Search for the cell housing the specified text and yield its [x, y] center coordinate. 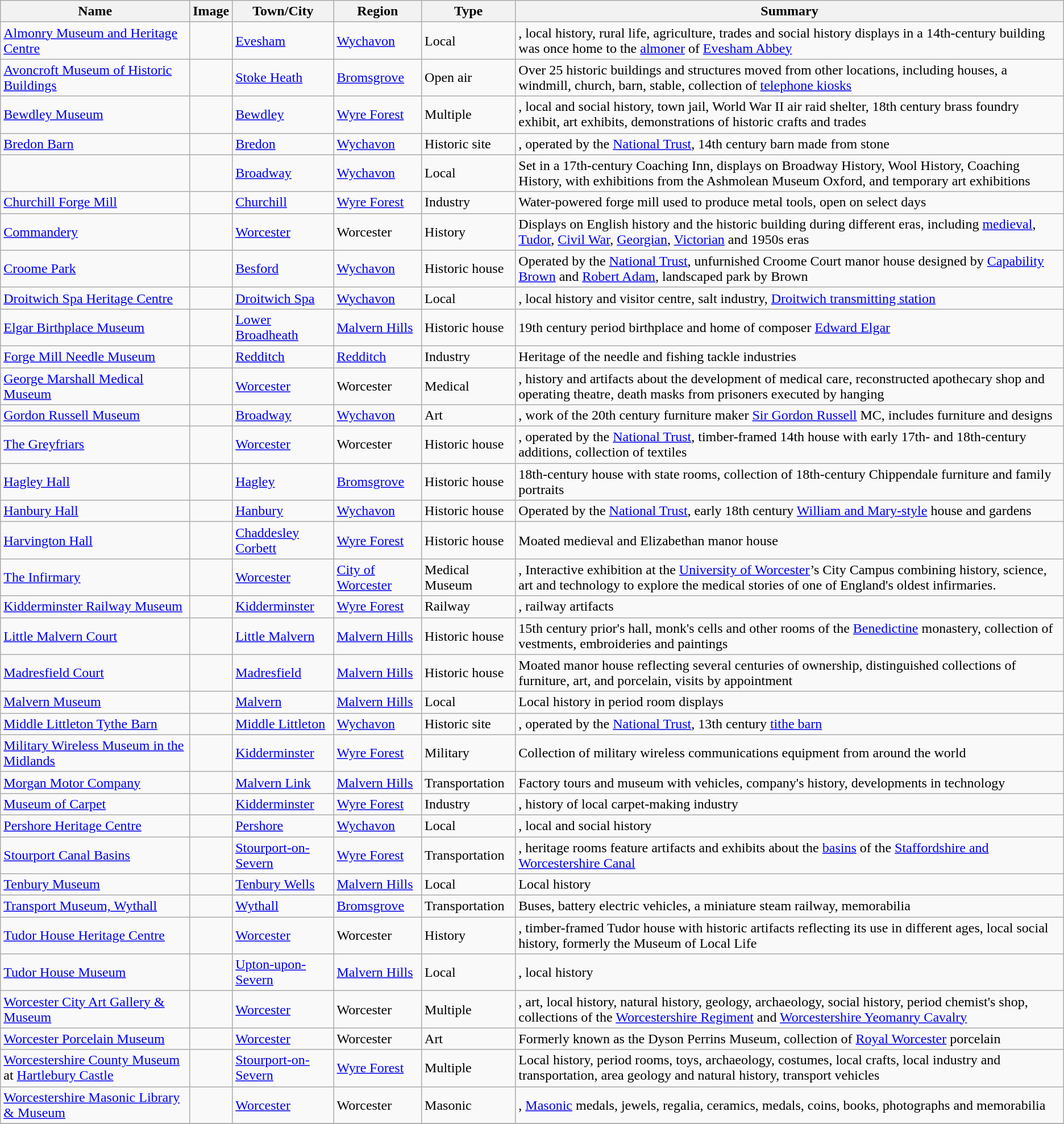
, heritage rooms feature artifacts and exhibits about the basins of the Staffordshire and Worcestershire Canal [789, 855]
, local history and visitor centre, salt industry, Droitwich transmitting station [789, 298]
Malvern [283, 702]
Bewdley Museum [95, 115]
Malvern Link [283, 782]
Upton-upon-Severn [283, 972]
Military [468, 753]
Displays on English history and the historic building during different eras, including medieval, Tudor, Civil War, Georgian, Victorian and 1950s eras [789, 232]
Medical Museum [468, 578]
, railway artifacts [789, 607]
Middle Littleton [283, 724]
Hanbury Hall [95, 511]
Operated by the National Trust, unfurnished Croome Court manor house designed by Capability Brown and Robert Adam, landscaped park by Brown [789, 268]
The Infirmary [95, 578]
, local and social history [789, 826]
Bredon [283, 144]
Pershore [283, 826]
Morgan Motor Company [95, 782]
18th-century house with state rooms, collection of 18th-century Chippendale furniture and family portraits [789, 482]
Droitwich Spa Heritage Centre [95, 298]
Town/City [283, 11]
Tudor House Heritage Centre [95, 936]
Railway [468, 607]
Name [95, 11]
Croome Park [95, 268]
Moated medieval and Elizabethan manor house [789, 540]
Open air [468, 77]
Operated by the National Trust, early 18th century William and Mary-style house and gardens [789, 511]
, history of local carpet-making industry [789, 804]
Hagley [283, 482]
Bewdley [283, 115]
Pershore Heritage Centre [95, 826]
, work of the 20th century furniture maker Sir Gordon Russell MC, includes furniture and designs [789, 416]
Transport Museum, Wythall [95, 906]
Factory tours and museum with vehicles, company's history, developments in technology [789, 782]
Local history [789, 885]
Elgar Birthplace Museum [95, 327]
Madresfield Court [95, 673]
, operated by the National Trust, timber-framed 14th house with early 17th- and 18th-century additions, collection of textiles [789, 445]
Lower Broadheath [283, 327]
Almonry Museum and Heritage Centre [95, 41]
19th century period birthplace and home of composer Edward Elgar [789, 327]
Tenbury Museum [95, 885]
Stoke Heath [283, 77]
Hagley Hall [95, 482]
Wythall [283, 906]
, local history, rural life, agriculture, trades and social history displays in a 14th-century building was once home to the almoner of Evesham Abbey [789, 41]
Evesham [283, 41]
Museum of Carpet [95, 804]
Masonic [468, 1105]
Besford [283, 268]
Forge Mill Needle Museum [95, 356]
Churchill [283, 202]
Buses, battery electric vehicles, a miniature steam railway, memorabilia [789, 906]
Collection of military wireless communications equipment from around the world [789, 753]
Worcester Porcelain Museum [95, 1039]
Hanbury [283, 511]
Tenbury Wells [283, 885]
, local history [789, 972]
, operated by the National Trust, 14th century barn made from stone [789, 144]
Gordon Russell Museum [95, 416]
Tudor House Museum [95, 972]
Region [377, 11]
Formerly known as the Dyson Perrins Museum, collection of Royal Worcester porcelain [789, 1039]
15th century prior's hall, monk's cells and other rooms of the Benedictine monastery, collection of vestments, embroideries and paintings [789, 636]
, timber-framed Tudor house with historic artifacts reflecting its use in different ages, local social history, formerly the Museum of Local Life [789, 936]
Madresfield [283, 673]
Stourport Canal Basins [95, 855]
Little Malvern [283, 636]
Commandery [95, 232]
Bredon Barn [95, 144]
Churchill Forge Mill [95, 202]
Military Wireless Museum in the Midlands [95, 753]
Droitwich Spa [283, 298]
City of Worcester [377, 578]
Heritage of the needle and fishing tackle industries [789, 356]
Middle Littleton Tythe Barn [95, 724]
Little Malvern Court [95, 636]
, Masonic medals, jewels, regalia, ceramics, medals, coins, books, photographs and memorabilia [789, 1105]
Summary [789, 11]
Harvington Hall [95, 540]
Moated manor house reflecting several centuries of ownership, distinguished collections of furniture, art, and porcelain, visits by appointment [789, 673]
Kidderminster Railway Museum [95, 607]
Worcestershire County Museum at Hartlebury Castle [95, 1068]
Local history in period room displays [789, 702]
The Greyfriars [95, 445]
Worcester City Art Gallery & Museum [95, 1010]
Malvern Museum [95, 702]
Image [211, 11]
Worcestershire Masonic Library & Museum [95, 1105]
Type [468, 11]
Water-powered forge mill used to produce metal tools, open on select days [789, 202]
Medical [468, 385]
Avoncroft Museum of Historic Buildings [95, 77]
George Marshall Medical Museum [95, 385]
, operated by the National Trust, 13th century tithe barn [789, 724]
Chaddesley Corbett [283, 540]
